For the text-containing cell, return its midpoint in (x, y) coordinate format. 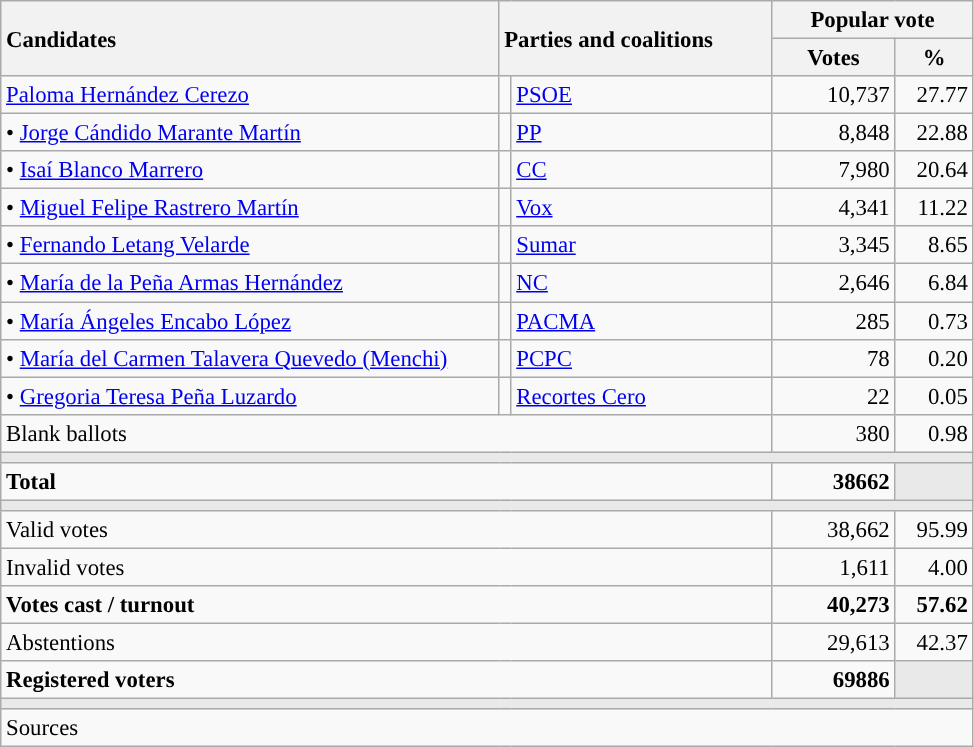
Invalid votes (386, 567)
0.05 (934, 396)
• Fernando Letang Velarde (250, 245)
Recortes Cero (642, 396)
38,662 (834, 530)
Votes cast / turnout (386, 605)
Abstentions (386, 643)
4.00 (934, 567)
• María del Carmen Talavera Quevedo (Menchi) (250, 358)
PACMA (642, 321)
4,341 (834, 208)
PCPC (642, 358)
10,737 (834, 95)
• María de la Peña Armas Hernández (250, 283)
2,646 (834, 283)
Popular vote (872, 20)
95.99 (934, 530)
57.62 (934, 605)
• Gregoria Teresa Peña Luzardo (250, 396)
38662 (834, 482)
Paloma Hernández Cerezo (250, 95)
Candidates (250, 38)
Votes (834, 58)
• Jorge Cándido Marante Martín (250, 133)
Parties and coalitions (636, 38)
Registered voters (386, 680)
Valid votes (386, 530)
0.20 (934, 358)
Sumar (642, 245)
PSOE (642, 95)
7,980 (834, 170)
8,848 (834, 133)
3,345 (834, 245)
285 (834, 321)
42.37 (934, 643)
1,611 (834, 567)
27.77 (934, 95)
Vox (642, 208)
Sources (487, 728)
8.65 (934, 245)
69886 (834, 680)
% (934, 58)
29,613 (834, 643)
11.22 (934, 208)
78 (834, 358)
NC (642, 283)
0.98 (934, 433)
CC (642, 170)
380 (834, 433)
0.73 (934, 321)
6.84 (934, 283)
20.64 (934, 170)
22 (834, 396)
22.88 (934, 133)
PP (642, 133)
• Isaí Blanco Marrero (250, 170)
Total (386, 482)
• Miguel Felipe Rastrero Martín (250, 208)
Blank ballots (386, 433)
40,273 (834, 605)
• María Ángeles Encabo López (250, 321)
